Identify which cell holds the provided text, then report its (x, y) central coordinate. 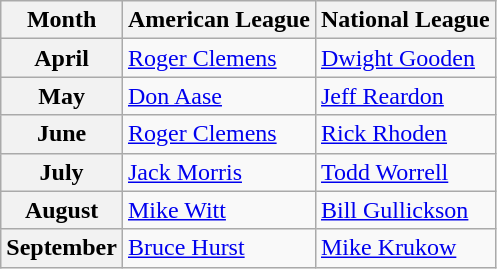
Jack Morris (218, 172)
May (62, 96)
June (62, 134)
Rick Rhoden (405, 134)
Todd Worrell (405, 172)
Bill Gullickson (405, 210)
Don Aase (218, 96)
Jeff Reardon (405, 96)
September (62, 248)
August (62, 210)
Month (62, 20)
National League (405, 20)
Bruce Hurst (218, 248)
American League (218, 20)
Dwight Gooden (405, 58)
Mike Krukow (405, 248)
Mike Witt (218, 210)
April (62, 58)
July (62, 172)
